Find where the given text appears and provide that cell's center as (x, y) coordinate. 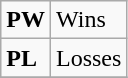
PW (26, 20)
Wins (88, 20)
PL (26, 58)
Losses (88, 58)
